Return [x, y] of the center of cell containing provided text 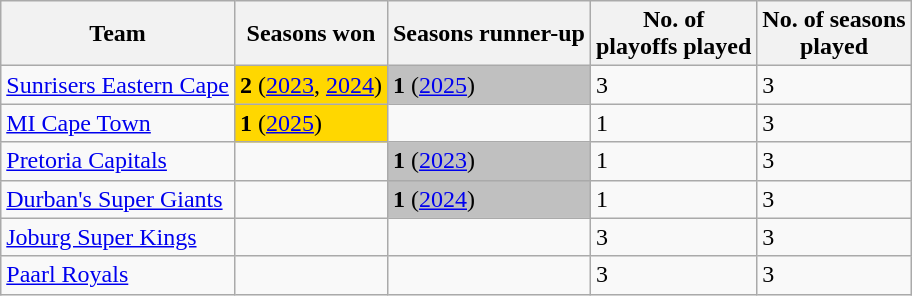
Paarl Royals [118, 275]
Team [118, 34]
Joburg Super Kings [118, 237]
Seasons won [310, 34]
MI Cape Town [118, 123]
1 (2024) [488, 199]
Sunrisers Eastern Cape [118, 85]
2 (2023, 2024) [310, 85]
1 (2023) [488, 161]
Seasons runner-up [488, 34]
No. of playoffs played [673, 34]
No. of seasons played [834, 34]
Durban's Super Giants [118, 199]
Pretoria Capitals [118, 161]
